For the text-containing cell, return its midpoint in (x, y) coordinate format. 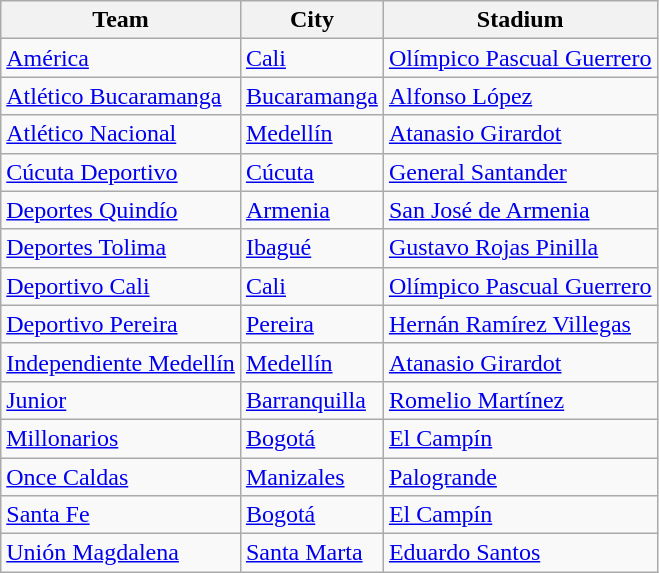
Team (121, 20)
Hernán Ramírez Villegas (520, 324)
Unión Magdalena (121, 553)
Gustavo Rojas Pinilla (520, 248)
City (312, 20)
Cúcuta (312, 172)
Once Caldas (121, 477)
Deportivo Pereira (121, 324)
Santa Fe (121, 515)
Pereira (312, 324)
Palogrande (520, 477)
Millonarios (121, 438)
Alfonso López (520, 96)
Santa Marta (312, 553)
Deportivo Cali (121, 286)
Bucaramanga (312, 96)
Manizales (312, 477)
Armenia (312, 210)
Independiente Medellín (121, 362)
San José de Armenia (520, 210)
Atlético Bucaramanga (121, 96)
Deportes Quindío (121, 210)
General Santander (520, 172)
América (121, 58)
Deportes Tolima (121, 248)
Junior (121, 400)
Stadium (520, 20)
Atlético Nacional (121, 134)
Romelio Martínez (520, 400)
Barranquilla (312, 400)
Eduardo Santos (520, 553)
Cúcuta Deportivo (121, 172)
Ibagué (312, 248)
